For the text-containing cell, return its midpoint in [x, y] coordinate format. 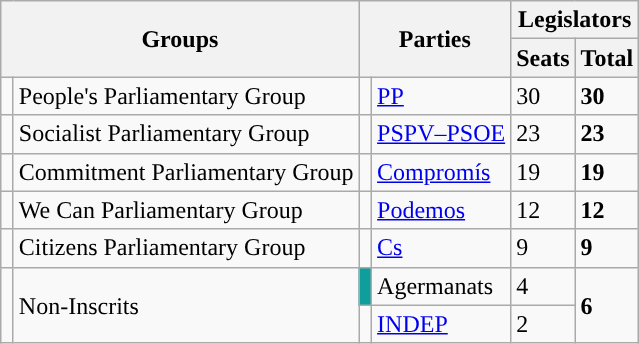
Groups [180, 39]
Legislators [575, 20]
Socialist Parliamentary Group [186, 134]
PSPV–PSOE [442, 134]
Total [607, 58]
2 [543, 324]
Podemos [442, 210]
Parties [435, 39]
Citizens Parliamentary Group [186, 248]
INDEP [442, 324]
4 [543, 286]
Seats [543, 58]
We Can Parliamentary Group [186, 210]
Agermanats [442, 286]
Non-Inscrits [186, 305]
PP [442, 96]
Commitment Parliamentary Group [186, 172]
6 [607, 305]
People's Parliamentary Group [186, 96]
Cs [442, 248]
Compromís [442, 172]
